Determine the [X, Y] coordinate at the center of the cell enclosing the given text.  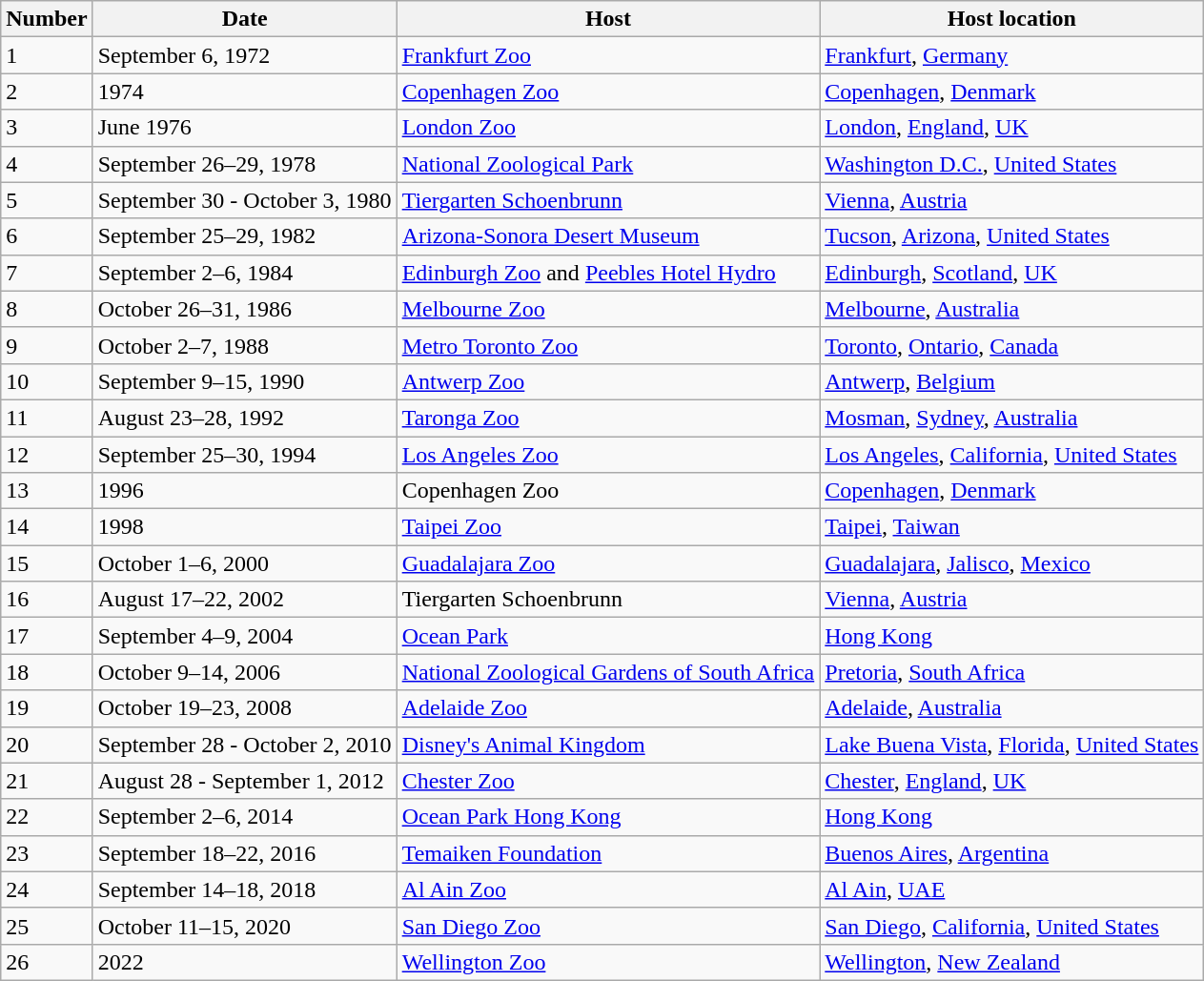
4 [47, 164]
Adelaide, Australia [1012, 708]
Los Angeles, California, United States [1012, 455]
Guadalajara, Jalisco, Mexico [1012, 563]
Host [608, 19]
24 [47, 889]
9 [47, 345]
September 28 - October 2, 2010 [244, 745]
21 [47, 781]
12 [47, 455]
Arizona-Sonora Desert Museum [608, 236]
September 30 - October 3, 1980 [244, 200]
Mosman, Sydney, Australia [1012, 418]
National Zoological Park [608, 164]
September 18–22, 2016 [244, 853]
August 17–22, 2002 [244, 600]
September 2–6, 2014 [244, 817]
September 14–18, 2018 [244, 889]
Guadalajara Zoo [608, 563]
Los Angeles Zoo [608, 455]
23 [47, 853]
8 [47, 309]
Frankfurt Zoo [608, 55]
16 [47, 600]
Washington D.C., United States [1012, 164]
19 [47, 708]
Melbourne Zoo [608, 309]
September 9–15, 1990 [244, 381]
October 2–7, 1988 [244, 345]
London, England, UK [1012, 128]
14 [47, 527]
September 26–29, 1978 [244, 164]
Buenos Aires, Argentina [1012, 853]
Wellington, New Zealand [1012, 962]
2 [47, 92]
Chester Zoo [608, 781]
Tucson, Arizona, United States [1012, 236]
June 1976 [244, 128]
1974 [244, 92]
Al Ain Zoo [608, 889]
13 [47, 491]
10 [47, 381]
National Zoological Gardens of South Africa [608, 672]
September 4–9, 2004 [244, 636]
Taipei Zoo [608, 527]
Lake Buena Vista, Florida, United States [1012, 745]
2022 [244, 962]
September 2–6, 1984 [244, 273]
September 6, 1972 [244, 55]
Melbourne, Australia [1012, 309]
San Diego Zoo [608, 926]
6 [47, 236]
October 1–6, 2000 [244, 563]
October 19–23, 2008 [244, 708]
Ocean Park [608, 636]
Edinburgh, Scotland, UK [1012, 273]
Wellington Zoo [608, 962]
San Diego, California, United States [1012, 926]
17 [47, 636]
Pretoria, South Africa [1012, 672]
October 26–31, 1986 [244, 309]
Taronga Zoo [608, 418]
22 [47, 817]
Antwerp, Belgium [1012, 381]
Host location [1012, 19]
September 25–30, 1994 [244, 455]
25 [47, 926]
1998 [244, 527]
20 [47, 745]
3 [47, 128]
Date [244, 19]
Number [47, 19]
October 9–14, 2006 [244, 672]
Antwerp Zoo [608, 381]
Toronto, Ontario, Canada [1012, 345]
Adelaide Zoo [608, 708]
Temaiken Foundation [608, 853]
7 [47, 273]
Al Ain, UAE [1012, 889]
1 [47, 55]
15 [47, 563]
Chester, England, UK [1012, 781]
London Zoo [608, 128]
26 [47, 962]
5 [47, 200]
Taipei, Taiwan [1012, 527]
Metro Toronto Zoo [608, 345]
September 25–29, 1982 [244, 236]
October 11–15, 2020 [244, 926]
11 [47, 418]
18 [47, 672]
August 23–28, 1992 [244, 418]
August 28 - September 1, 2012 [244, 781]
Disney's Animal Kingdom [608, 745]
1996 [244, 491]
Ocean Park Hong Kong [608, 817]
Frankfurt, Germany [1012, 55]
Edinburgh Zoo and Peebles Hotel Hydro [608, 273]
